Locate the cell with the specified text and output its (X, Y) center coordinate. 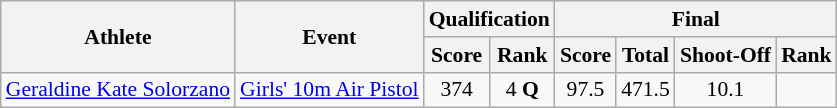
10.1 (726, 90)
4 Q (522, 90)
Geraldine Kate Solorzano (118, 90)
Girls' 10m Air Pistol (330, 90)
Total (646, 55)
Shoot-Off (726, 55)
374 (457, 90)
Final (696, 19)
Event (330, 36)
97.5 (586, 90)
Athlete (118, 36)
Qualification (490, 19)
471.5 (646, 90)
